Determine the [X, Y] coordinate at the center of the cell enclosing the given text.  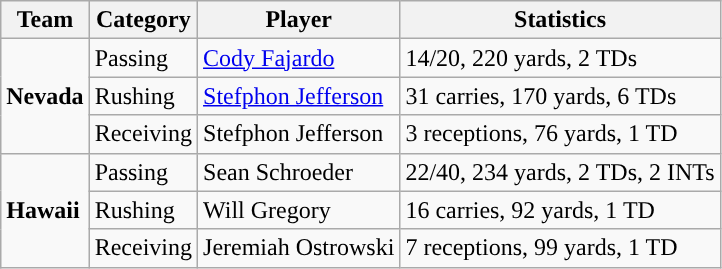
Will Gregory [299, 210]
Sean Schroeder [299, 172]
Category [143, 20]
Player [299, 20]
31 carries, 170 yards, 6 TDs [560, 96]
Hawaii [45, 210]
Nevada [45, 96]
Team [45, 20]
Statistics [560, 20]
Cody Fajardo [299, 58]
16 carries, 92 yards, 1 TD [560, 210]
14/20, 220 yards, 2 TDs [560, 58]
22/40, 234 yards, 2 TDs, 2 INTs [560, 172]
7 receptions, 99 yards, 1 TD [560, 248]
Jeremiah Ostrowski [299, 248]
3 receptions, 76 yards, 1 TD [560, 134]
